Locate the cell with the specified text and output its [X, Y] center coordinate. 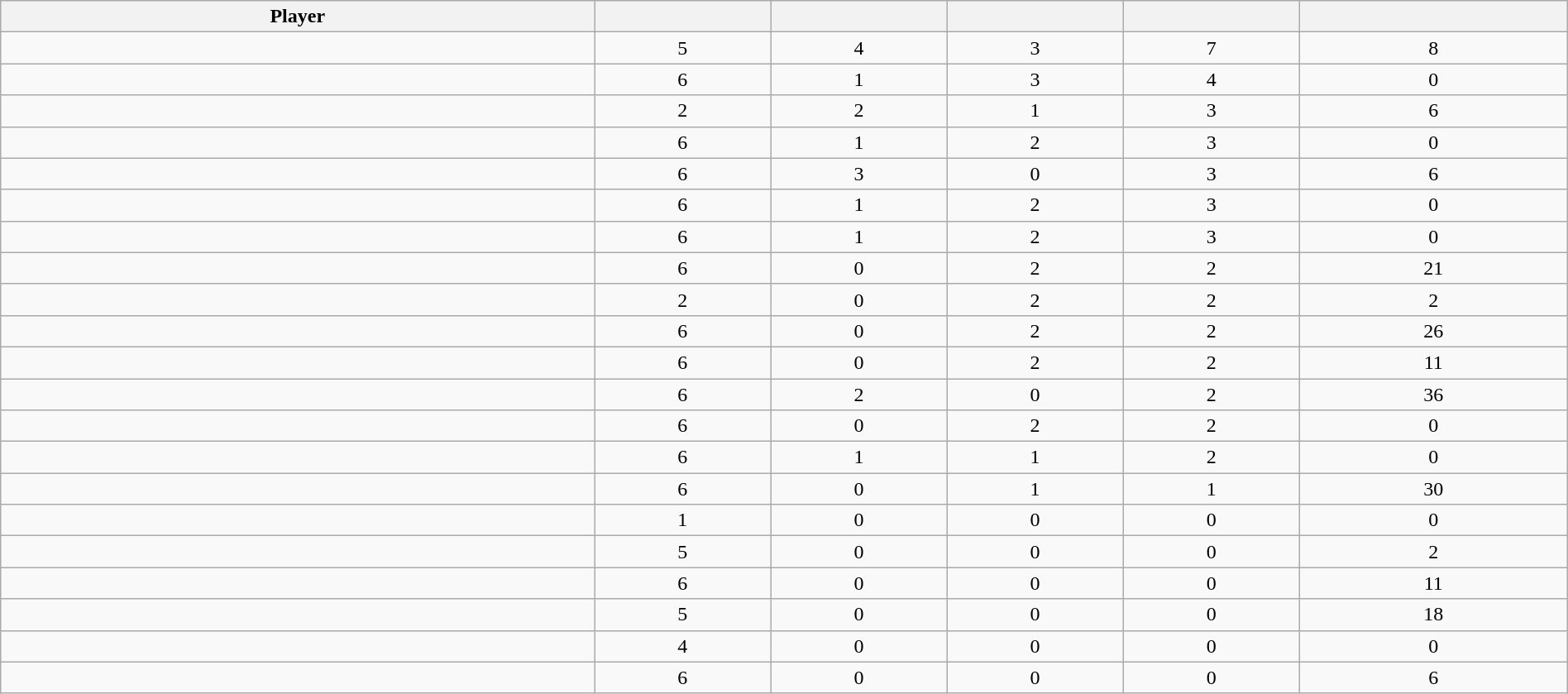
8 [1433, 48]
7 [1211, 48]
21 [1433, 268]
30 [1433, 489]
36 [1433, 395]
Player [298, 17]
18 [1433, 615]
26 [1433, 331]
